Return the (X, Y) coordinate for the center point of the cell that contains the specified text.  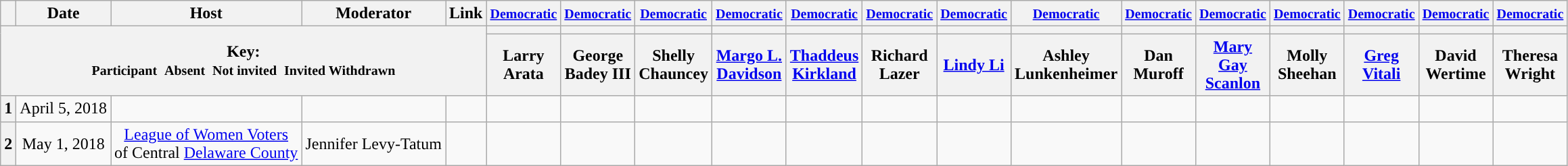
Jennifer Levy-Tatum (373, 143)
Larry Arata (524, 65)
Theresa Wright (1530, 65)
Margo L. Davidson (749, 65)
George Badey III (598, 65)
Mary Gay Scanlon (1232, 65)
League of Women Votersof Central Delaware County (206, 143)
Dan Muroff (1159, 65)
Moderator (373, 13)
2 (8, 143)
Date (64, 13)
Greg Vitali (1381, 65)
Ashley Lunkenheimer (1066, 65)
April 5, 2018 (64, 109)
Shelly Chauncey (674, 65)
Molly Sheehan (1307, 65)
Thaddeus Kirkland (824, 65)
Richard Lazer (900, 65)
Key: Participant Absent Not invited Invited Withdrawn (244, 61)
David Wertime (1456, 65)
1 (8, 109)
May 1, 2018 (64, 143)
Lindy Li (974, 65)
Link (465, 13)
Host (206, 13)
